Scan for the cell matching the given text and deliver its [X, Y] coordinate at center. 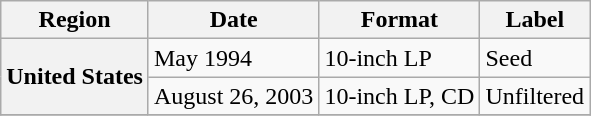
Date [233, 20]
10-inch LP, CD [400, 96]
August 26, 2003 [233, 96]
Seed [535, 58]
Format [400, 20]
10-inch LP [400, 58]
May 1994 [233, 58]
United States [75, 77]
Unfiltered [535, 96]
Region [75, 20]
Label [535, 20]
